Determine the [x, y] coordinate at the center of the cell enclosing the given text.  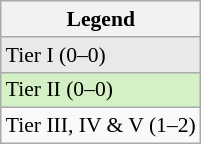
Tier I (0–0) [101, 55]
Tier III, IV & V (1–2) [101, 126]
Tier II (0–0) [101, 90]
Legend [101, 19]
